For the text-containing cell, return its midpoint in [X, Y] coordinate format. 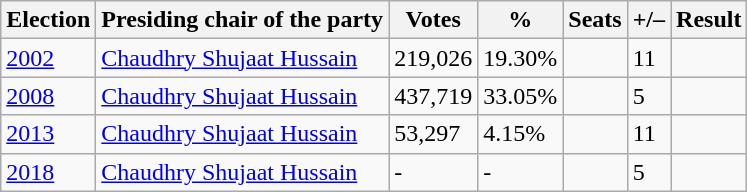
Election [48, 20]
2018 [48, 172]
19.30% [520, 58]
437,719 [434, 96]
4.15% [520, 134]
2002 [48, 58]
2008 [48, 96]
219,026 [434, 58]
Presiding chair of the party [242, 20]
+/– [648, 20]
Votes [434, 20]
Result [709, 20]
Seats [595, 20]
2013 [48, 134]
33.05% [520, 96]
% [520, 20]
53,297 [434, 134]
